Return the (x, y) coordinate for the center point of the cell that contains the specified text.  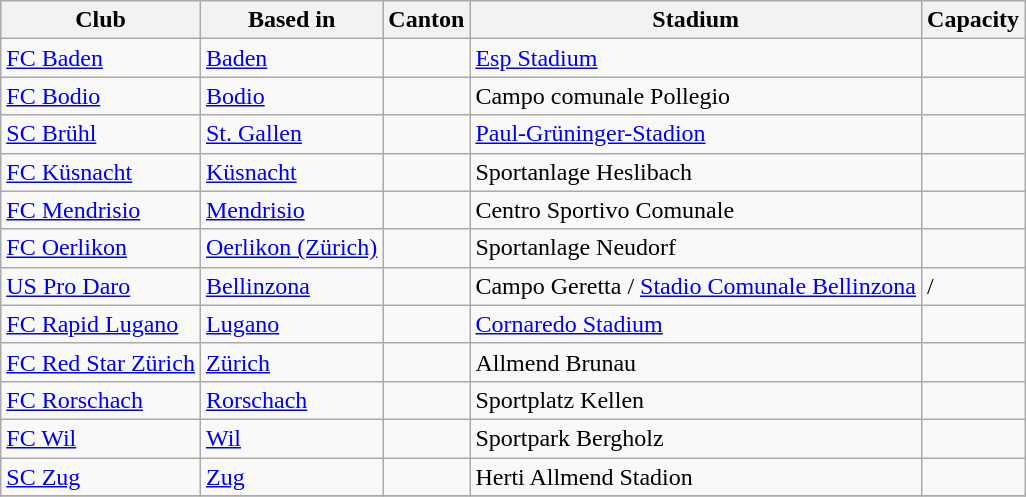
Allmend Brunau (696, 362)
Paul-Grüninger-Stadion (696, 134)
Campo Geretta / Stadio Comunale Bellinzona (696, 286)
SC Brühl (101, 134)
Cornaredo Stadium (696, 324)
FC Rapid Lugano (101, 324)
Bellinzona (291, 286)
Club (101, 20)
Sportanlage Neudorf (696, 248)
Zug (291, 477)
Esp Stadium (696, 58)
Mendrisio (291, 210)
FC Baden (101, 58)
Capacity (974, 20)
FC Oerlikon (101, 248)
Sportanlage Heslibach (696, 172)
St. Gallen (291, 134)
FC Küsnacht (101, 172)
FC Wil (101, 438)
FC Red Star Zürich (101, 362)
Sportplatz Kellen (696, 400)
Campo comunale Pollegio (696, 96)
/ (974, 286)
Herti Allmend Stadion (696, 477)
SC Zug (101, 477)
FC Mendrisio (101, 210)
Canton (426, 20)
Küsnacht (291, 172)
Bodio (291, 96)
Baden (291, 58)
Rorschach (291, 400)
FC Bodio (101, 96)
Based in (291, 20)
Stadium (696, 20)
US Pro Daro (101, 286)
Zürich (291, 362)
Wil (291, 438)
Sportpark Bergholz (696, 438)
Lugano (291, 324)
FC Rorschach (101, 400)
Centro Sportivo Comunale (696, 210)
Oerlikon (Zürich) (291, 248)
